For the text-containing cell, return its midpoint in (X, Y) coordinate format. 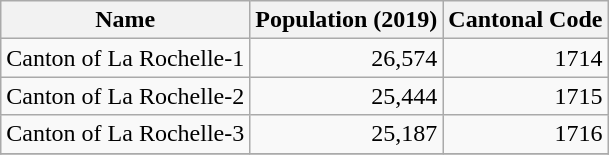
Canton of La Rochelle-2 (126, 96)
25,444 (346, 96)
Name (126, 20)
1714 (526, 58)
Canton of La Rochelle-1 (126, 58)
1715 (526, 96)
Cantonal Code (526, 20)
Population (2019) (346, 20)
1716 (526, 134)
Canton of La Rochelle-3 (126, 134)
25,187 (346, 134)
26,574 (346, 58)
